Find where the given text appears and provide that cell's center as (X, Y) coordinate. 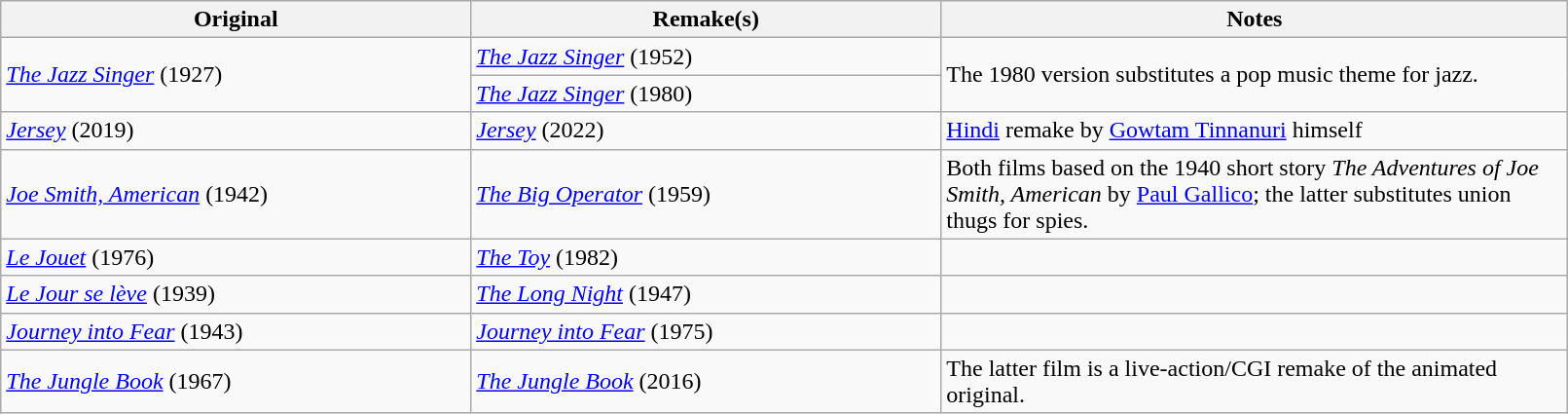
Le Jouet (1976) (236, 257)
The Jungle Book (1967) (236, 382)
Journey into Fear (1975) (707, 331)
Joe Smith, American (1942) (236, 194)
Notes (1255, 19)
The Jazz Singer (1980) (707, 94)
The Long Night (1947) (707, 294)
Journey into Fear (1943) (236, 331)
The 1980 version substitutes a pop music theme for jazz. (1255, 75)
Remake(s) (707, 19)
Le Jour se lève (1939) (236, 294)
Hindi remake by Gowtam Tinnanuri himself (1255, 131)
The Jazz Singer (1927) (236, 75)
Jersey (2019) (236, 131)
Both films based on the 1940 short story The Adventures of Joe Smith, American by Paul Gallico; the latter substitutes union thugs for spies. (1255, 194)
The Jungle Book (2016) (707, 382)
The latter film is a live-action/CGI remake of the animated original. (1255, 382)
Original (236, 19)
The Jazz Singer (1952) (707, 56)
Jersey (2022) (707, 131)
The Big Operator (1959) (707, 194)
The Toy (1982) (707, 257)
